Determine the (X, Y) coordinate at the center of the cell enclosing the given text.  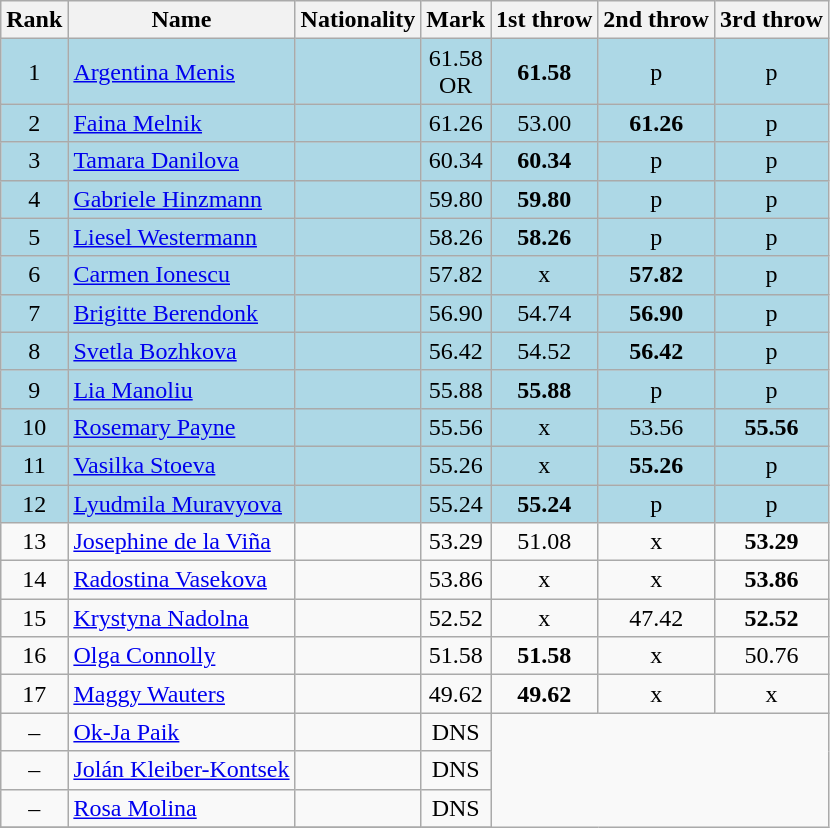
Name (182, 20)
Lyudmila Muravyova (182, 503)
Jolán Kleiber-Kontsek (182, 770)
11 (34, 465)
2 (34, 123)
Gabriele Hinzmann (182, 199)
61.58 (544, 72)
Rosemary Payne (182, 427)
53.56 (656, 427)
Maggy Wauters (182, 694)
5 (34, 237)
6 (34, 275)
53.00 (544, 123)
Ok-Ja Paik (182, 732)
50.76 (771, 656)
3 (34, 161)
15 (34, 618)
16 (34, 656)
Vasilka Stoeva (182, 465)
54.52 (544, 351)
51.08 (544, 542)
Brigitte Berendonk (182, 313)
47.42 (656, 618)
12 (34, 503)
Liesel Westermann (182, 237)
Josephine de la Viña (182, 542)
3rd throw (771, 20)
Faina Melnik (182, 123)
17 (34, 694)
54.74 (544, 313)
Rosa Molina (182, 808)
Radostina Vasekova (182, 580)
1 (34, 72)
10 (34, 427)
14 (34, 580)
Nationality (358, 20)
Krystyna Nadolna (182, 618)
Mark (456, 20)
7 (34, 313)
13 (34, 542)
Rank (34, 20)
2nd throw (656, 20)
8 (34, 351)
Olga Connolly (182, 656)
Argentina Menis (182, 72)
9 (34, 389)
1st throw (544, 20)
61.58OR (456, 72)
4 (34, 199)
Tamara Danilova (182, 161)
Lia Manoliu (182, 389)
Carmen Ionescu (182, 275)
Svetla Bozhkova (182, 351)
